Find where the given text appears and provide that cell's center as [x, y] coordinate. 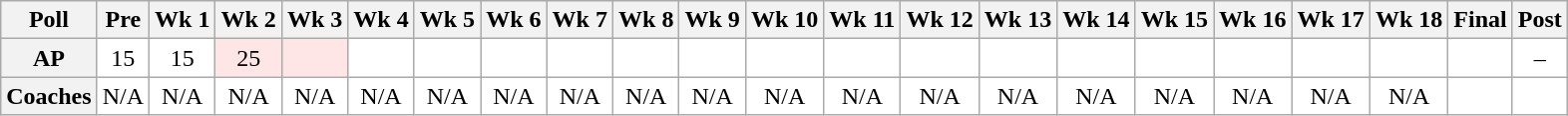
Post [1540, 20]
Wk 14 [1096, 20]
Wk 4 [381, 20]
Wk 9 [712, 20]
Wk 7 [580, 20]
25 [248, 58]
Poll [49, 20]
Wk 1 [183, 20]
Wk 13 [1017, 20]
Final [1480, 20]
Wk 18 [1408, 20]
Wk 15 [1174, 20]
Wk 8 [646, 20]
Coaches [49, 96]
Pre [123, 20]
Wk 17 [1331, 20]
Wk 11 [862, 20]
AP [49, 58]
Wk 10 [784, 20]
Wk 2 [248, 20]
Wk 3 [314, 20]
Wk 6 [514, 20]
– [1540, 58]
Wk 5 [447, 20]
Wk 12 [940, 20]
Wk 16 [1253, 20]
